From the cell containing the given text, extract its center point as (X, Y) coordinate. 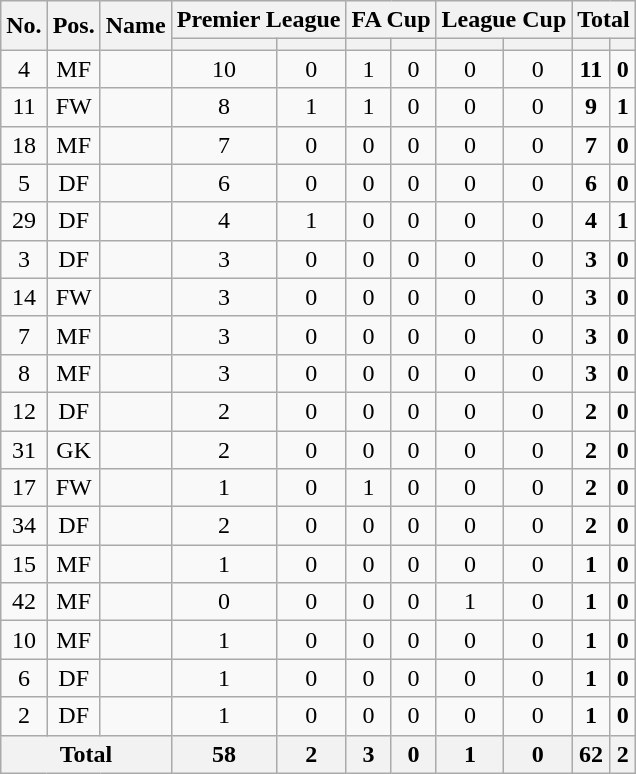
League Cup (504, 20)
No. (24, 26)
14 (24, 297)
5 (24, 183)
58 (224, 754)
18 (24, 145)
FA Cup (391, 20)
Pos. (74, 26)
62 (591, 754)
Name (136, 26)
42 (24, 602)
GK (74, 449)
29 (24, 221)
12 (24, 411)
34 (24, 526)
Premier League (258, 20)
17 (24, 488)
9 (591, 107)
15 (24, 564)
31 (24, 449)
